Pinpoint the cell where the given text exists, returning its [X, Y] midpoint coordinate. 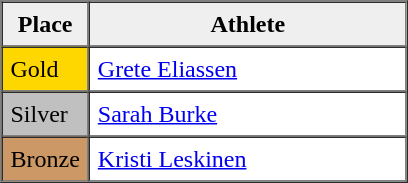
Place [46, 24]
Bronze [46, 158]
Athlete [248, 24]
Sarah Burke [248, 114]
Kristi Leskinen [248, 158]
Silver [46, 114]
Grete Eliassen [248, 68]
Gold [46, 68]
